From the cell containing the given text, extract its center point as (X, Y) coordinate. 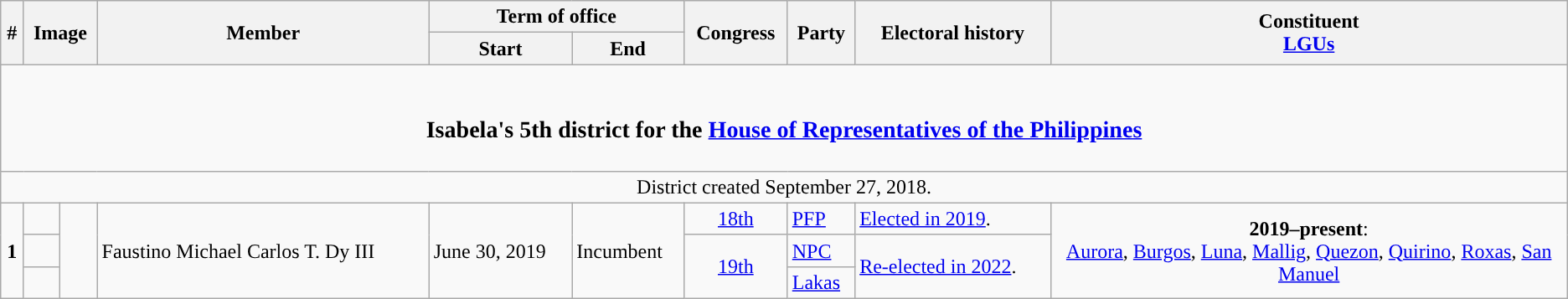
1 (12, 250)
Elected in 2019. (953, 219)
District created September 27, 2018. (784, 187)
ConstituentLGUs (1308, 33)
Term of office (556, 17)
NPC (821, 250)
Isabela's 5th district for the House of Representatives of the Philippines (784, 117)
Party (821, 33)
2019–present:Aurora, Burgos, Luna, Mallig, Quezon, Quirino, Roxas, San Manuel (1308, 250)
PFP (821, 219)
Incumbent (628, 250)
# (12, 33)
June 30, 2019 (501, 250)
End (628, 49)
Electoral history (953, 33)
Faustino Michael Carlos T. Dy III (263, 250)
Lakas (821, 282)
Re-elected in 2022. (953, 266)
Member (263, 33)
19th (735, 266)
18th (735, 219)
Start (501, 49)
Image (60, 33)
Congress (735, 33)
